Provide the [x, y] coordinate of the cell's center where the given text is located.  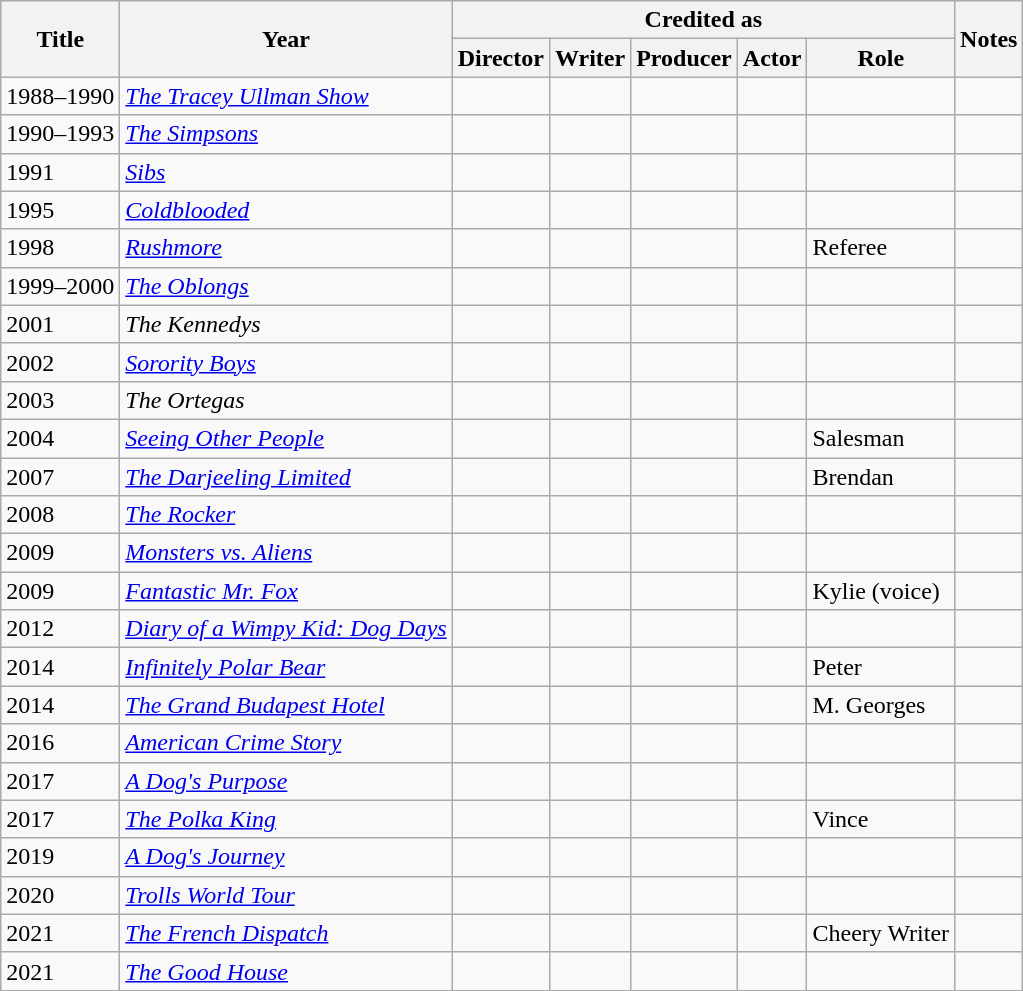
2020 [60, 895]
Referee [881, 248]
Brendan [881, 477]
Writer [590, 58]
Producer [684, 58]
1998 [60, 248]
2002 [60, 362]
Actor [772, 58]
The Simpsons [286, 134]
2004 [60, 438]
Title [60, 39]
A Dog's Journey [286, 857]
1990–1993 [60, 134]
Sibs [286, 172]
Role [881, 58]
The Ortegas [286, 400]
The Rocker [286, 515]
The Darjeeling Limited [286, 477]
2001 [60, 324]
A Dog's Purpose [286, 781]
Rushmore [286, 248]
The Tracey Ullman Show [286, 96]
Notes [989, 39]
Sorority Boys [286, 362]
Trolls World Tour [286, 895]
American Crime Story [286, 743]
M. Georges [881, 705]
2019 [60, 857]
The French Dispatch [286, 933]
Diary of a Wimpy Kid: Dog Days [286, 629]
Vince [881, 819]
The Grand Budapest Hotel [286, 705]
1991 [60, 172]
2016 [60, 743]
2008 [60, 515]
The Kennedys [286, 324]
Credited as [703, 20]
Peter [881, 667]
1999–2000 [60, 286]
Coldblooded [286, 210]
Infinitely Polar Bear [286, 667]
2012 [60, 629]
The Oblongs [286, 286]
Cheery Writer [881, 933]
The Good House [286, 971]
1988–1990 [60, 96]
Seeing Other People [286, 438]
2003 [60, 400]
Salesman [881, 438]
Director [500, 58]
Monsters vs. Aliens [286, 553]
1995 [60, 210]
Fantastic Mr. Fox [286, 591]
Kylie (voice) [881, 591]
Year [286, 39]
The Polka King [286, 819]
2007 [60, 477]
